Determine the [X, Y] coordinate at the center of the cell enclosing the given text.  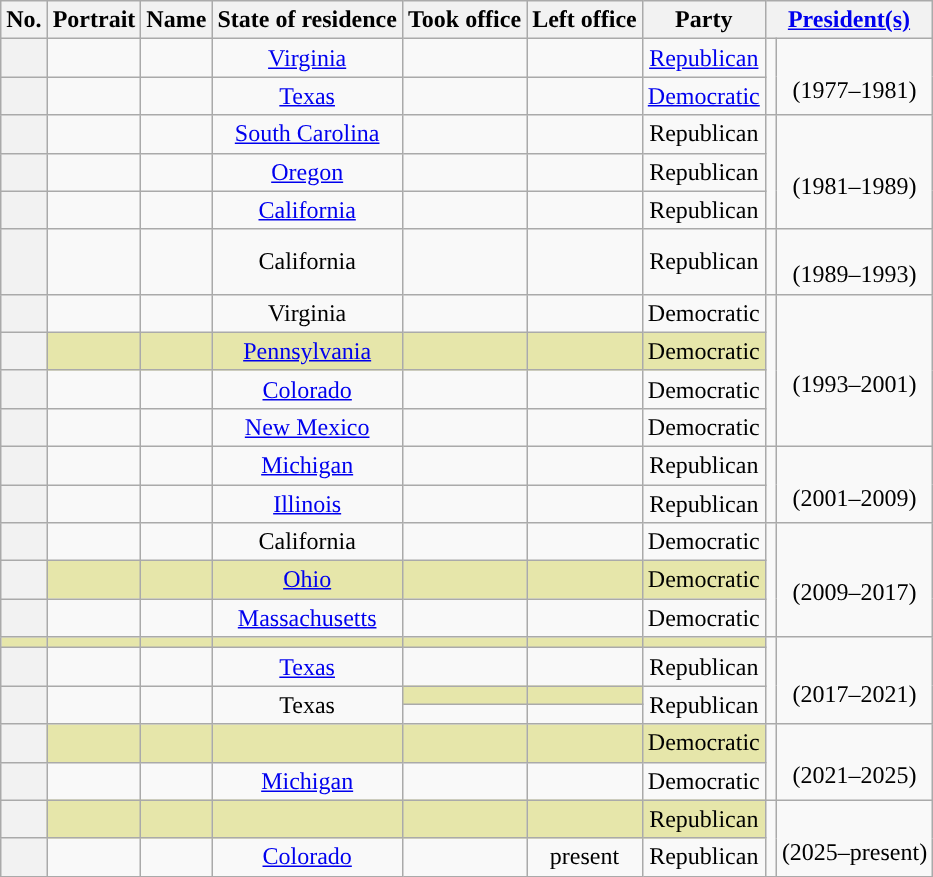
No. [24, 20]
Pennsylvania [308, 351]
present [585, 857]
Illinois [308, 503]
President(s) [848, 20]
(1977–1981) [854, 77]
(1981–1989) [854, 172]
Portrait [94, 20]
(1989–1993) [854, 262]
(2021–2025) [854, 762]
Party [704, 20]
(2025–present) [854, 838]
South Carolina [308, 134]
(1993–2001) [854, 370]
(2017–2021) [854, 680]
Left office [585, 20]
(2001–2009) [854, 484]
Name [176, 20]
(2009–2017) [854, 580]
New Mexico [308, 427]
Ohio [308, 580]
Oregon [308, 172]
State of residence [308, 20]
Massachusetts [308, 618]
Took office [464, 20]
